Capture the cell that displays the provided text and extract its [X, Y] central coordinate. 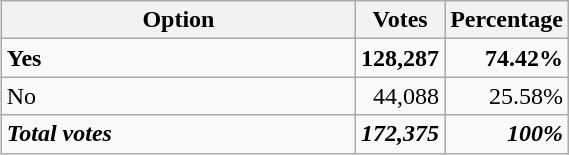
44,088 [400, 96]
100% [507, 134]
128,287 [400, 58]
25.58% [507, 96]
Yes [178, 58]
74.42% [507, 58]
No [178, 96]
Votes [400, 20]
172,375 [400, 134]
Option [178, 20]
Percentage [507, 20]
Total votes [178, 134]
